Return the [x, y] coordinate for the center point of the cell that contains the specified text.  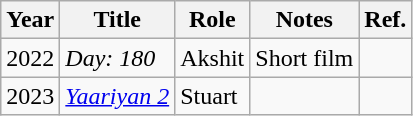
2023 [30, 96]
Yaariyan 2 [118, 96]
Title [118, 20]
Short film [304, 58]
Notes [304, 20]
Akshit [212, 58]
2022 [30, 58]
Stuart [212, 96]
Ref. [386, 20]
Day: 180 [118, 58]
Year [30, 20]
Role [212, 20]
